From the cell containing the given text, extract its center point as [x, y] coordinate. 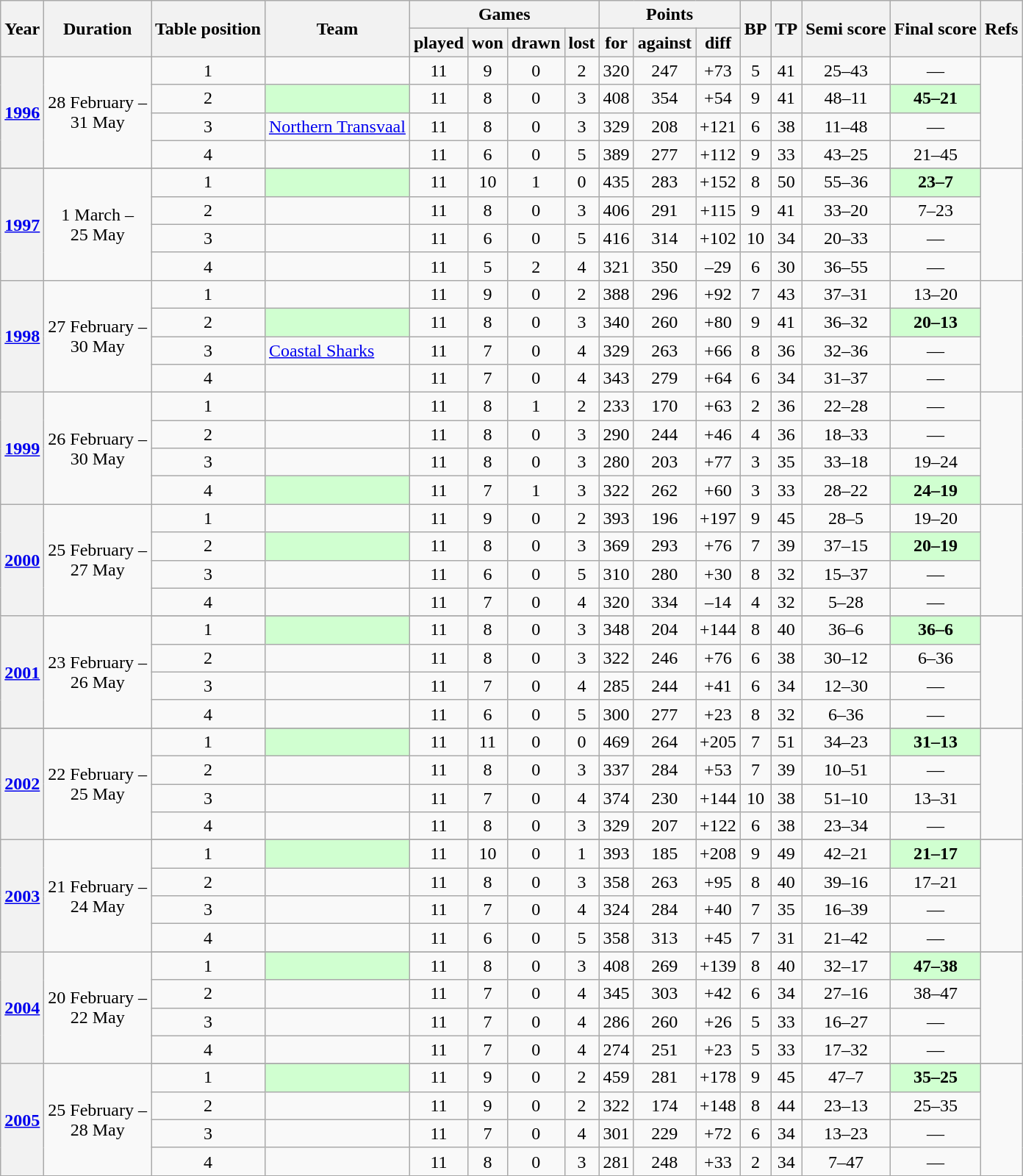
324 [616, 910]
+205 [719, 742]
+112 [719, 154]
+54 [719, 98]
+178 [719, 1078]
37–31 [847, 294]
204 [664, 630]
diff [719, 43]
+41 [719, 686]
33–20 [847, 210]
48–11 [847, 98]
23–34 [847, 826]
10–51 [847, 770]
174 [664, 1105]
17–21 [935, 882]
+197 [719, 518]
+64 [719, 379]
Refs [1002, 29]
30 [786, 266]
20 February –22 May [98, 1008]
313 [664, 938]
354 [664, 98]
55–36 [847, 182]
25 February –27 May [98, 560]
25–43 [847, 71]
435 [616, 182]
36–55 [847, 266]
185 [664, 854]
314 [664, 238]
2004 [22, 1008]
33–18 [847, 462]
16–27 [847, 1022]
23–7 [935, 182]
269 [664, 966]
against [664, 43]
286 [616, 1022]
Team [337, 29]
+42 [719, 994]
274 [616, 1050]
340 [616, 322]
34–23 [847, 742]
310 [616, 574]
343 [616, 379]
469 [616, 742]
+40 [719, 910]
229 [664, 1133]
19–20 [935, 518]
334 [664, 602]
21–17 [935, 854]
49 [786, 854]
+66 [719, 351]
32–17 [847, 966]
45–21 [935, 98]
291 [664, 210]
389 [616, 154]
21–42 [847, 938]
47–7 [847, 1078]
–29 [719, 266]
7–47 [847, 1161]
345 [616, 994]
13–23 [847, 1133]
246 [664, 658]
11–48 [847, 126]
13–31 [935, 797]
24–19 [935, 490]
1 March –25 May [98, 224]
247 [664, 71]
262 [664, 490]
+30 [719, 574]
+208 [719, 854]
43 [786, 294]
337 [616, 770]
36–32 [847, 322]
50 [786, 182]
13–20 [935, 294]
296 [664, 294]
Points [670, 15]
20–19 [935, 546]
406 [616, 210]
16–39 [847, 910]
+53 [719, 770]
21 February –24 May [98, 896]
–14 [719, 602]
32–36 [847, 351]
31 [786, 938]
196 [664, 518]
2000 [22, 560]
233 [616, 406]
2002 [22, 784]
30–12 [847, 658]
248 [664, 1161]
31–13 [935, 742]
170 [664, 406]
+63 [719, 406]
+60 [719, 490]
+152 [719, 182]
348 [616, 630]
Games [504, 15]
Coastal Sharks [337, 351]
1996 [22, 112]
+139 [719, 966]
301 [616, 1133]
321 [616, 266]
5–28 [847, 602]
27 February –30 May [98, 336]
35–25 [935, 1078]
207 [664, 826]
Duration [98, 29]
1997 [22, 224]
lost [582, 43]
Semi score [847, 29]
17–32 [847, 1050]
20–33 [847, 238]
300 [616, 714]
22–28 [847, 406]
Final score [935, 29]
303 [664, 994]
47–38 [935, 966]
388 [616, 294]
290 [616, 434]
43–25 [847, 154]
208 [664, 126]
+102 [719, 238]
25–35 [935, 1105]
won [488, 43]
Year [22, 29]
44 [786, 1105]
27–16 [847, 994]
23 February –26 May [98, 672]
BP [755, 29]
+33 [719, 1161]
19–24 [935, 462]
293 [664, 546]
7–23 [935, 210]
+115 [719, 210]
416 [616, 238]
42–21 [847, 854]
283 [664, 182]
350 [664, 266]
18–33 [847, 434]
played [438, 43]
51–10 [847, 797]
+45 [719, 938]
TP [786, 29]
20–13 [935, 322]
1999 [22, 448]
+73 [719, 71]
26 February –30 May [98, 448]
+72 [719, 1133]
15–37 [847, 574]
Table position [209, 29]
for [616, 43]
28 February –31 May [98, 112]
21–45 [935, 154]
12–30 [847, 686]
459 [616, 1078]
25 February –28 May [98, 1119]
39–16 [847, 882]
+148 [719, 1105]
285 [616, 686]
Northern Transvaal [337, 126]
22 February –25 May [98, 784]
203 [664, 462]
264 [664, 742]
+77 [719, 462]
28–22 [847, 490]
+122 [719, 826]
369 [616, 546]
23–13 [847, 1105]
1998 [22, 336]
31–37 [847, 379]
51 [786, 742]
37–15 [847, 546]
2005 [22, 1119]
+121 [719, 126]
2003 [22, 896]
+92 [719, 294]
2001 [22, 672]
251 [664, 1050]
374 [616, 797]
38–47 [935, 994]
drawn [536, 43]
+46 [719, 434]
+26 [719, 1022]
279 [664, 379]
+80 [719, 322]
+95 [719, 882]
28–5 [847, 518]
230 [664, 797]
